Determine the (x, y) coordinate at the center of the cell enclosing the given text.  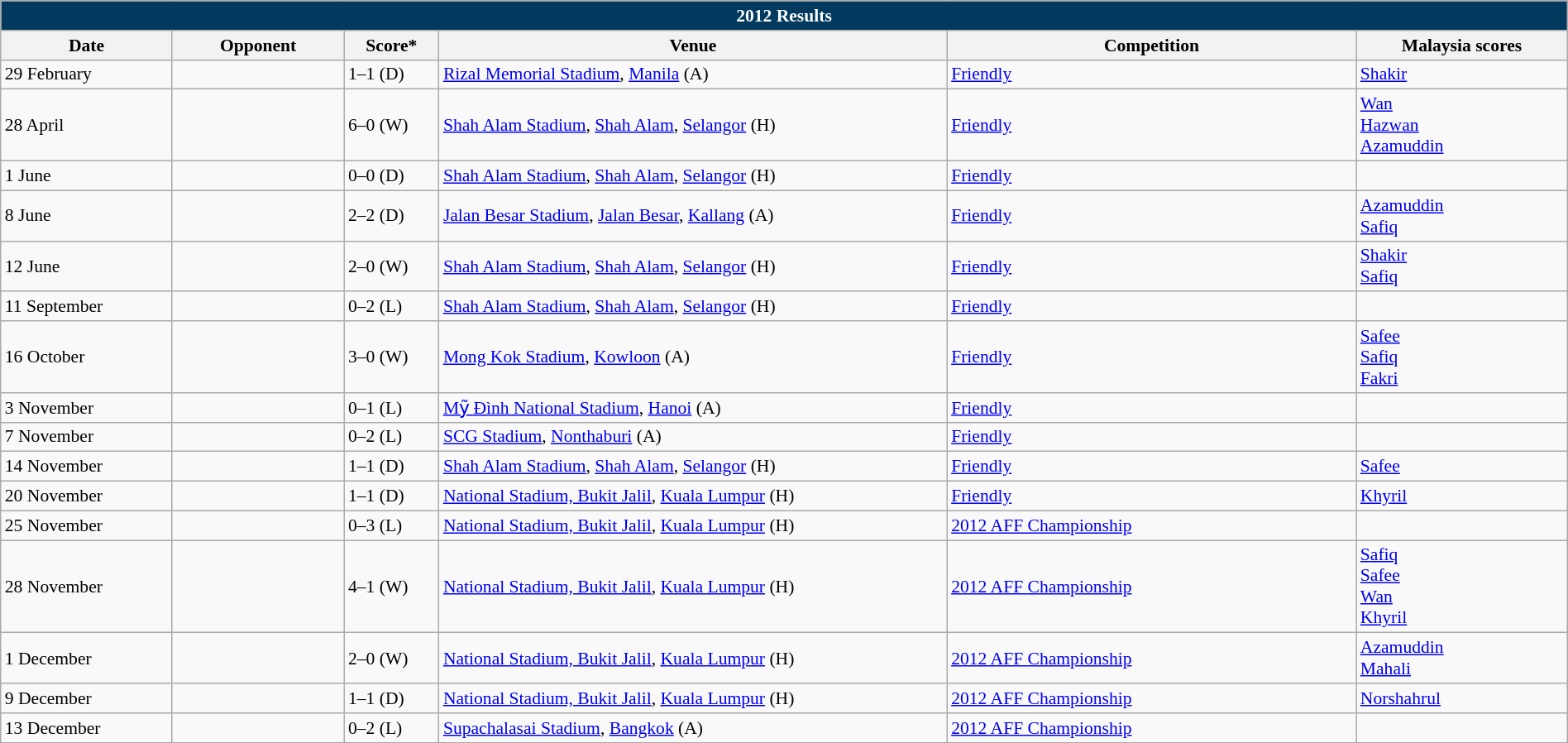
12 June (87, 266)
Azamuddin Safiq (1462, 215)
28 April (87, 126)
Norshahrul (1462, 698)
Date (87, 46)
20 November (87, 496)
Competition (1151, 46)
Rizal Memorial Stadium, Manila (A) (693, 74)
Safee (1462, 467)
Mong Kok Stadium, Kowloon (A) (693, 357)
Shakir (1462, 74)
SCG Stadium, Nonthaburi (A) (693, 437)
2012 Results (784, 16)
0–3 (L) (392, 525)
Opponent (258, 46)
3 November (87, 408)
14 November (87, 467)
9 December (87, 698)
Mỹ Đình National Stadium, Hanoi (A) (693, 408)
1 June (87, 176)
2–2 (D) (392, 215)
Safiq Safee Wan Khyril (1462, 587)
Wan Hazwan Azamuddin (1462, 126)
11 September (87, 307)
Supachalasai Stadium, Bangkok (A) (693, 728)
Safee Safiq Fakri (1462, 357)
0–0 (D) (392, 176)
0–1 (L) (392, 408)
25 November (87, 525)
7 November (87, 437)
16 October (87, 357)
Jalan Besar Stadium, Jalan Besar, Kallang (A) (693, 215)
8 June (87, 215)
Venue (693, 46)
Score* (392, 46)
3–0 (W) (392, 357)
Malaysia scores (1462, 46)
4–1 (W) (392, 587)
Azamuddin Mahali (1462, 659)
28 November (87, 587)
1 December (87, 659)
13 December (87, 728)
Khyril (1462, 496)
6–0 (W) (392, 126)
29 February (87, 74)
Shakir Safiq (1462, 266)
